Provide the (X, Y) coordinate of the cell's center where the given text is located.  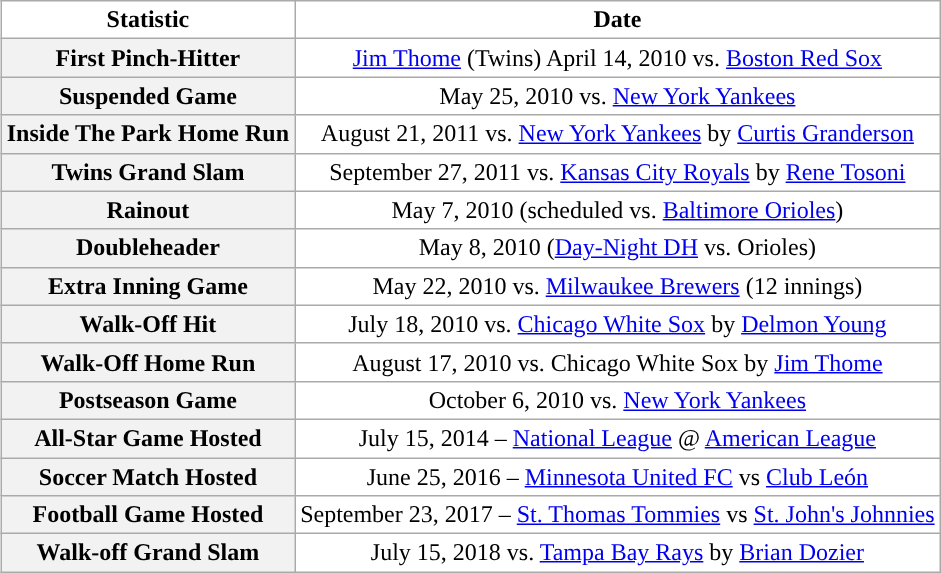
June 25, 2016 – Minnesota United FC vs Club León (618, 477)
Soccer Match Hosted (148, 477)
July 15, 2014 – National League @ American League (618, 438)
All-Star Game Hosted (148, 438)
Jim Thome (Twins) April 14, 2010 vs. Boston Red Sox (618, 58)
Walk-Off Hit (148, 324)
August 21, 2011 vs. New York Yankees by Curtis Granderson (618, 134)
October 6, 2010 vs. New York Yankees (618, 400)
Rainout (148, 210)
Date (618, 20)
Statistic (148, 20)
July 15, 2018 vs. Tampa Bay Rays by Brian Dozier (618, 553)
Football Game Hosted (148, 515)
May 7, 2010 (scheduled vs. Baltimore Orioles) (618, 210)
First Pinch-Hitter (148, 58)
May 22, 2010 vs. Milwaukee Brewers (12 innings) (618, 286)
Doubleheader (148, 248)
July 18, 2010 vs. Chicago White Sox by Delmon Young (618, 324)
May 8, 2010 (Day-Night DH vs. Orioles) (618, 248)
Walk-Off Home Run (148, 362)
Twins Grand Slam (148, 172)
September 23, 2017 – St. Thomas Tommies vs St. John's Johnnies (618, 515)
Postseason Game (148, 400)
May 25, 2010 vs. New York Yankees (618, 96)
Suspended Game (148, 96)
Extra Inning Game (148, 286)
September 27, 2011 vs. Kansas City Royals by Rene Tosoni (618, 172)
August 17, 2010 vs. Chicago White Sox by Jim Thome (618, 362)
Inside The Park Home Run (148, 134)
Walk-off Grand Slam (148, 553)
